Capture the cell that displays the provided text and extract its [x, y] central coordinate. 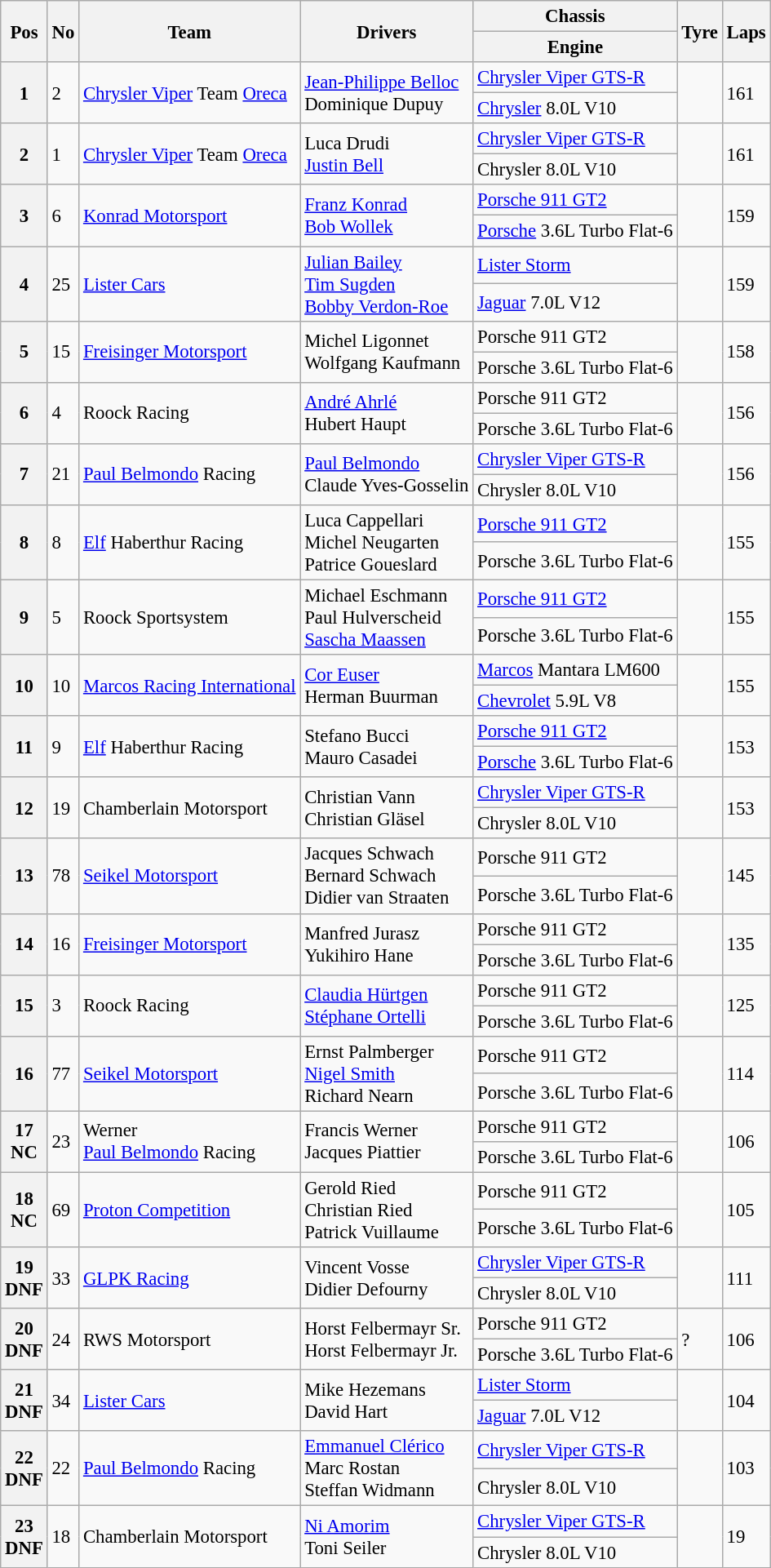
Marcos Racing International [189, 686]
Werner Paul Belmondo Racing [189, 1141]
GLPK Racing [189, 1278]
Chassis [575, 16]
14 [24, 944]
111 [746, 1278]
18 [63, 1536]
Luca Cappellari Michel Neugarten Patrice Goueslard [387, 543]
21 [63, 475]
Pos [24, 31]
Mike Hezemans David Hart [387, 1401]
Jacques Schwach Bernard Schwach Didier van Straaten [387, 877]
Michel Ligonnet Wolfgang Kaufmann [387, 351]
77 [63, 1074]
23 [63, 1141]
13 [24, 877]
103 [746, 1469]
Proton Competition [189, 1210]
24 [63, 1339]
19DNF [24, 1278]
Stefano Bucci Mauro Casadei [387, 746]
Roock Sportsystem [189, 617]
34 [63, 1401]
Laps [746, 31]
Francis Werner Jacques Piattier [387, 1141]
No [63, 31]
Horst Felbermayr Sr. Horst Felbermayr Jr. [387, 1339]
Emmanuel Clérico Marc Rostan Steffan Widmann [387, 1469]
RWS Motorsport [189, 1339]
23DNF [24, 1536]
Marcos Mantara LM600 [575, 670]
78 [63, 877]
114 [746, 1074]
12 [24, 808]
33 [63, 1278]
158 [746, 351]
? [700, 1339]
11 [24, 746]
17NC [24, 1141]
21DNF [24, 1401]
Claudia Hürtgen Stéphane Ortelli [387, 1006]
25 [63, 284]
125 [746, 1006]
Michael Eschmann Paul Hulverscheid Sascha Maassen [387, 617]
Chevrolet 5.9L V8 [575, 701]
18NC [24, 1210]
145 [746, 877]
Julian Bailey Tim Sugden Bobby Verdon-Roe [387, 284]
Vincent Vosse Didier Defourny [387, 1278]
Manfred Jurasz Yukihiro Hane [387, 944]
Jean-Philippe Belloc Dominique Dupuy [387, 93]
Christian Vann Christian Gläsel [387, 808]
Cor Euser Herman Buurman [387, 686]
Luca Drudi Justin Bell [387, 153]
20DNF [24, 1339]
Konrad Motorsport [189, 215]
105 [746, 1210]
Team [189, 31]
Gerold Ried Christian Ried Patrick Vuillaume [387, 1210]
Tyre [700, 31]
Paul Belmondo Claude Yves-Gosselin [387, 475]
22 [63, 1469]
André Ahrlé Hubert Haupt [387, 413]
22DNF [24, 1469]
Ernst Palmberger Nigel Smith Richard Nearn [387, 1074]
7 [24, 475]
Franz Konrad Bob Wollek [387, 215]
135 [746, 944]
Engine [575, 47]
69 [63, 1210]
104 [746, 1401]
Ni Amorim Toni Seiler [387, 1536]
Drivers [387, 31]
